Scan for the cell matching the given text and deliver its [x, y] coordinate at center. 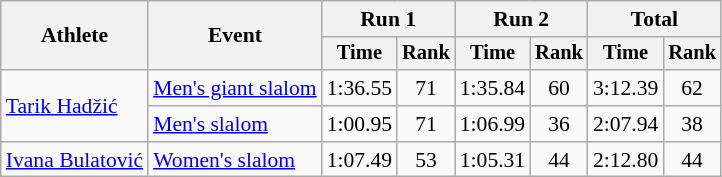
3:12.39 [626, 88]
Men's giant slalom [235, 88]
1:36.55 [360, 88]
Event [235, 36]
36 [559, 124]
2:07.94 [626, 124]
62 [692, 88]
Tarik Hadžić [74, 106]
Men's slalom [235, 124]
38 [692, 124]
1:35.84 [492, 88]
Athlete [74, 36]
60 [559, 88]
1:06.99 [492, 124]
Run 2 [522, 19]
Total [654, 19]
Run 1 [388, 19]
1:00.95 [360, 124]
